Return [X, Y] of the center of cell containing provided text 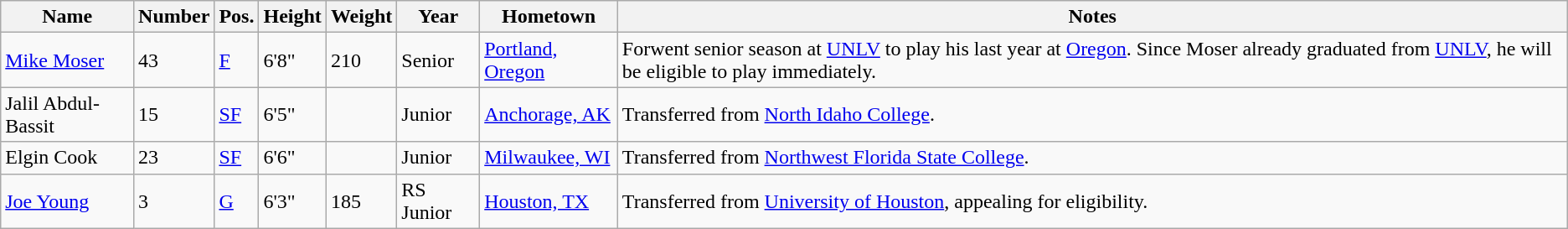
15 [174, 114]
Senior [439, 60]
6'8" [292, 60]
Transferred from North Idaho College. [1092, 114]
Elgin Cook [67, 158]
Notes [1092, 17]
6'5" [292, 114]
Jalil Abdul-Bassit [67, 114]
Name [67, 17]
Transferred from Northwest Florida State College. [1092, 158]
3 [174, 201]
6'6" [292, 158]
Pos. [236, 17]
6'3" [292, 201]
RS Junior [439, 201]
Mike Moser [67, 60]
210 [361, 60]
185 [361, 201]
23 [174, 158]
Number [174, 17]
Height [292, 17]
G [236, 201]
Milwaukee, WI [549, 158]
Transferred from University of Houston, appealing for eligibility. [1092, 201]
Portland, Oregon [549, 60]
Houston, TX [549, 201]
Anchorage, AK [549, 114]
Year [439, 17]
Weight [361, 17]
Hometown [549, 17]
F [236, 60]
Forwent senior season at UNLV to play his last year at Oregon. Since Moser already graduated from UNLV, he will be eligible to play immediately. [1092, 60]
43 [174, 60]
Joe Young [67, 201]
